Capture the cell that displays the provided text and extract its (X, Y) central coordinate. 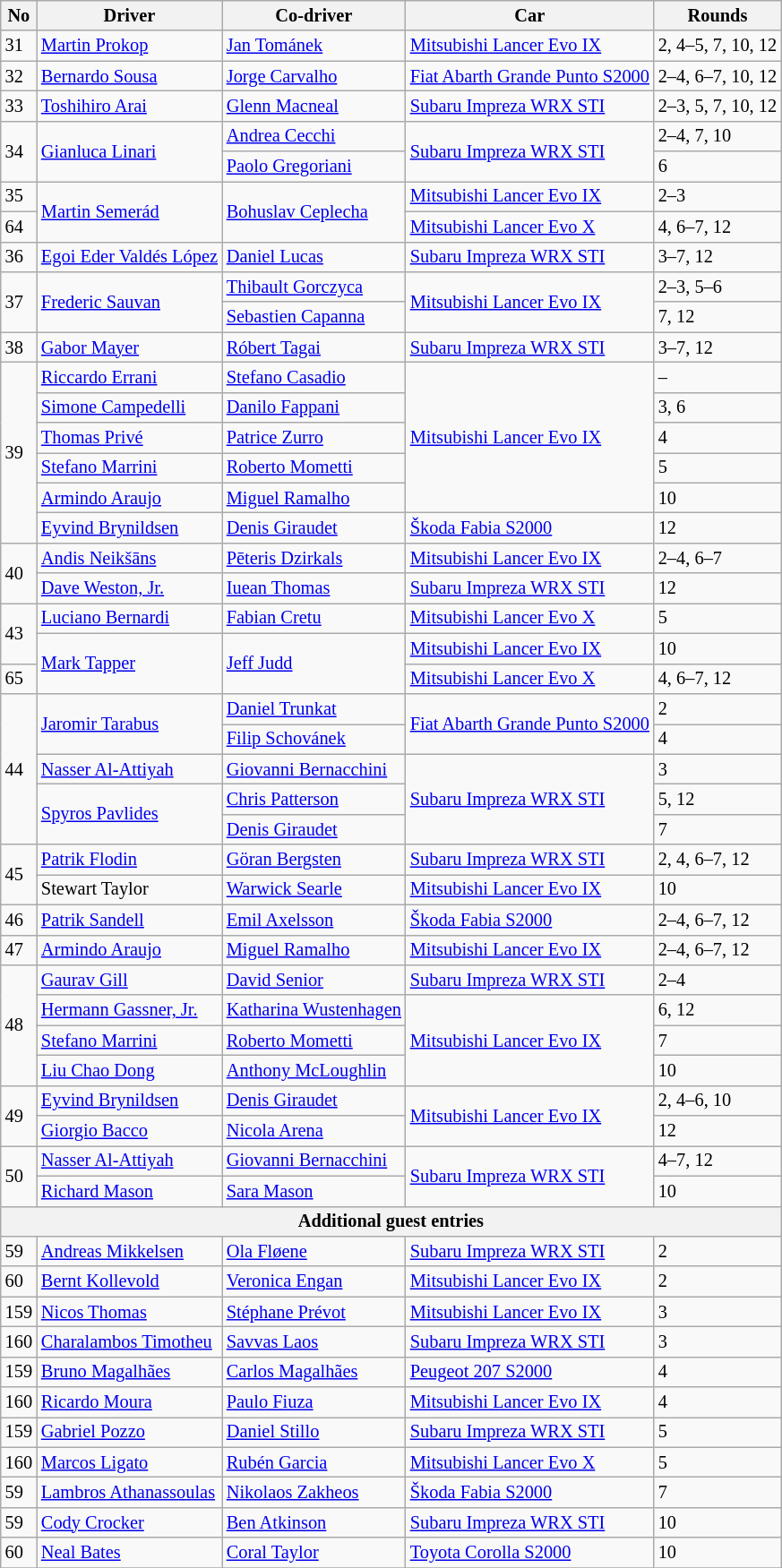
2–3, 5–6 (718, 287)
2, 4–5, 7, 10, 12 (718, 46)
Toshihiro Arai (129, 106)
Charalambos Timotheu (129, 1341)
Cody Crocker (129, 1522)
6, 12 (718, 1010)
34 (19, 150)
64 (19, 227)
Martin Prokop (129, 46)
Jeff Judd (314, 663)
48 (19, 1024)
Driver (129, 15)
Gabor Mayer (129, 347)
Marcos Ligato (129, 1462)
– (718, 377)
Paulo Fiuza (314, 1402)
2–4, 6–7 (718, 558)
2–4 (718, 980)
Neal Bates (129, 1553)
32 (19, 76)
Sara Mason (314, 1191)
Additional guest entries (391, 1221)
Thibault Gorczyca (314, 287)
Sebastien Capanna (314, 317)
Carlos Magalhães (314, 1372)
2–4, 7, 10 (718, 136)
50 (19, 1175)
33 (19, 106)
Filip Schovánek (314, 739)
Car (530, 15)
Lambros Athanassoulas (129, 1493)
2, 4, 6–7, 12 (718, 860)
3, 6 (718, 407)
Rubén Garcia (314, 1462)
Chris Patterson (314, 799)
Iuean Thomas (314, 588)
Andreas Mikkelsen (129, 1251)
Warwick Searle (314, 889)
Hermann Gassner, Jr. (129, 1010)
Nicos Thomas (129, 1312)
Bernt Kollevold (129, 1281)
Giorgio Bacco (129, 1131)
Egoi Eder Valdés López (129, 257)
Andis Neikšāns (129, 558)
Danilo Fappani (314, 407)
Gianluca Linari (129, 150)
Coral Taylor (314, 1553)
Jaromir Tarabus (129, 724)
Mark Tapper (129, 663)
Stefano Casadio (314, 377)
Rounds (718, 15)
Toyota Corolla S2000 (530, 1553)
Stewart Taylor (129, 889)
36 (19, 257)
Glenn Macneal (314, 106)
Jorge Carvalho (314, 76)
Andrea Cecchi (314, 136)
47 (19, 950)
40 (19, 573)
Liu Chao Dong (129, 1070)
Patrik Sandell (129, 920)
Richard Mason (129, 1191)
Peugeot 207 S2000 (530, 1372)
37 (19, 301)
43 (19, 632)
2–4, 6–7, 10, 12 (718, 76)
Daniel Stillo (314, 1432)
2–3, 5, 7, 10, 12 (718, 106)
Göran Bergsten (314, 860)
Ola Fløene (314, 1251)
Patrice Zurro (314, 438)
Jan Tománek (314, 46)
David Senior (314, 980)
Gabriel Pozzo (129, 1432)
31 (19, 46)
46 (19, 920)
Ben Atkinson (314, 1522)
38 (19, 347)
35 (19, 196)
Fabian Cretu (314, 618)
44 (19, 768)
Veronica Engan (314, 1281)
Luciano Bernardi (129, 618)
No (19, 15)
Bruno Magalhães (129, 1372)
Patrik Flodin (129, 860)
2, 4–6, 10 (718, 1101)
Simone Campedelli (129, 407)
Stéphane Prévot (314, 1312)
5, 12 (718, 799)
Dave Weston, Jr. (129, 588)
Daniel Lucas (314, 257)
Katharina Wustenhagen (314, 1010)
Thomas Privé (129, 438)
Bernardo Sousa (129, 76)
Pēteris Dzirkals (314, 558)
Bohuslav Ceplecha (314, 211)
Róbert Tagai (314, 347)
Nikolaos Zakheos (314, 1493)
Anthony McLoughlin (314, 1070)
49 (19, 1116)
Co-driver (314, 15)
Frederic Sauvan (129, 301)
65 (19, 679)
Paolo Gregoriani (314, 167)
Riccardo Errani (129, 377)
2–3 (718, 196)
45 (19, 874)
Daniel Trunkat (314, 708)
Savvas Laos (314, 1341)
7, 12 (718, 317)
4–7, 12 (718, 1161)
6 (718, 167)
Nicola Arena (314, 1131)
Emil Axelsson (314, 920)
Spyros Pavlides (129, 813)
Gaurav Gill (129, 980)
Martin Semerád (129, 211)
39 (19, 452)
Ricardo Moura (129, 1402)
